Identify which cell holds the provided text, then report its [X, Y] central coordinate. 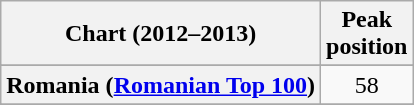
Romania (Romanian Top 100) [161, 85]
58 [367, 85]
Chart (2012–2013) [161, 34]
Peakposition [367, 34]
